Extract the (X, Y) coordinate from the center of the cell holding the provided text.  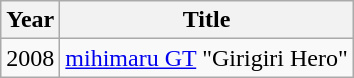
2008 (30, 58)
mihimaru GT "Girigiri Hero" (207, 58)
Year (30, 20)
Title (207, 20)
